Determine the (x, y) coordinate at the center of the cell enclosing the given text.  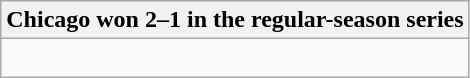
Chicago won 2–1 in the regular-season series (235, 20)
